Return the [x, y] coordinate for the center point of the cell that contains the specified text.  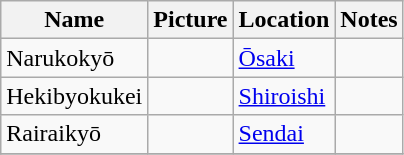
Notes [369, 20]
Sendai [284, 134]
Narukokyō [74, 58]
Rairaikyō [74, 134]
Ōsaki [284, 58]
Picture [190, 20]
Shiroishi [284, 96]
Name [74, 20]
Hekibyokukei [74, 96]
Location [284, 20]
